Return the (x, y) coordinate for the center point of the cell that contains the specified text.  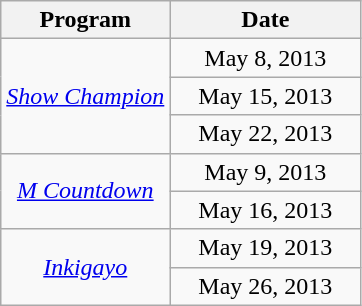
May 26, 2013 (266, 286)
M Countdown (86, 191)
May 8, 2013 (266, 58)
May 19, 2013 (266, 248)
Inkigayo (86, 267)
May 16, 2013 (266, 210)
May 15, 2013 (266, 96)
Show Champion (86, 96)
Program (86, 20)
May 22, 2013 (266, 134)
Date (266, 20)
May 9, 2013 (266, 172)
